Locate the cell with the specified text and output its (X, Y) center coordinate. 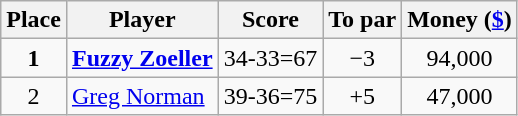
39-36=75 (270, 96)
−3 (362, 58)
47,000 (460, 96)
1 (34, 58)
Place (34, 20)
Greg Norman (142, 96)
94,000 (460, 58)
Money ($) (460, 20)
Player (142, 20)
2 (34, 96)
Score (270, 20)
Fuzzy Zoeller (142, 58)
To par (362, 20)
34-33=67 (270, 58)
+5 (362, 96)
